Return the (X, Y) coordinate for the center point of the cell that contains the specified text.  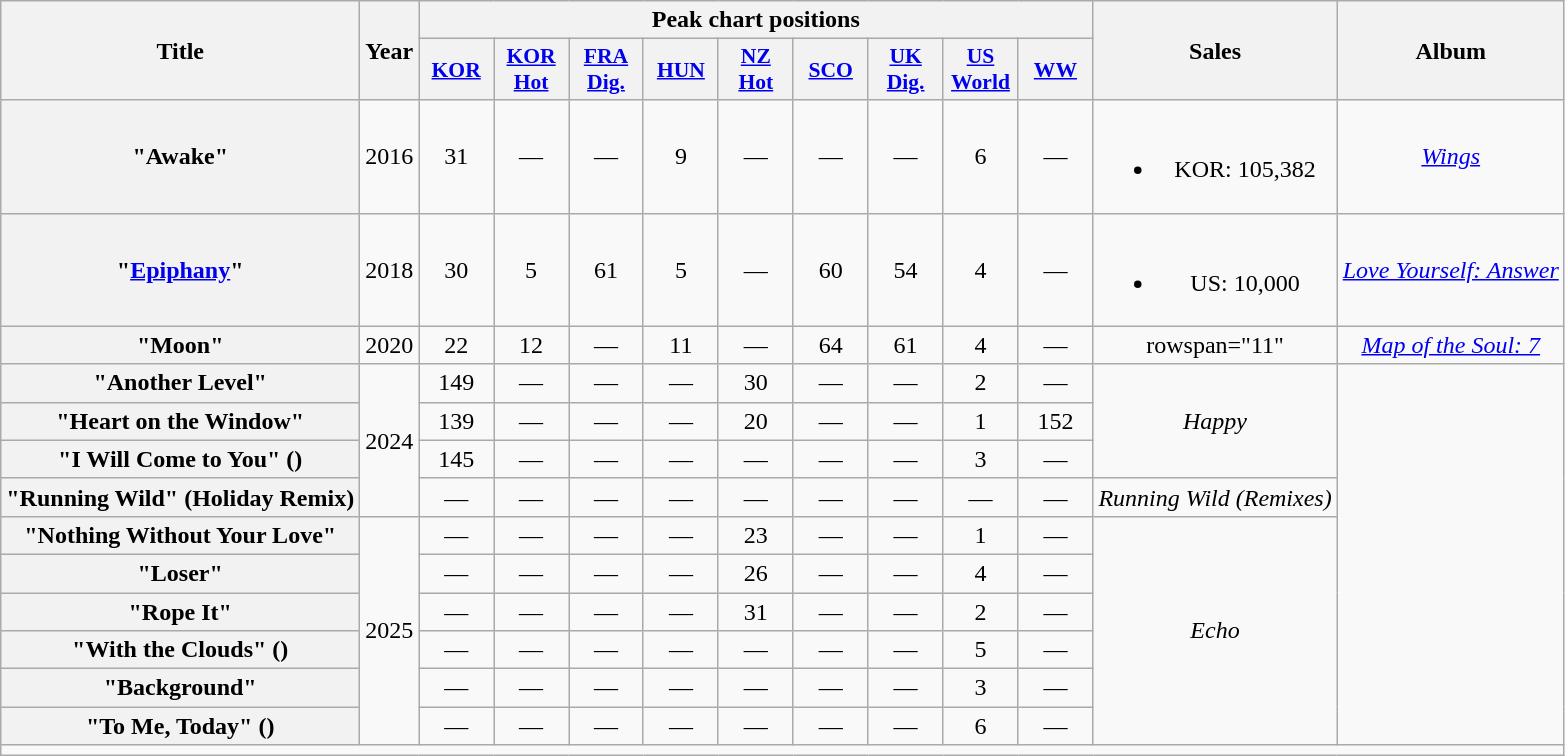
149 (456, 383)
Echo (1215, 630)
23 (756, 535)
2025 (390, 630)
2016 (390, 156)
Happy (1215, 421)
2018 (390, 270)
Peak chart positions (756, 20)
"Loser" (180, 573)
"Heart on the Window" (180, 421)
"To Me, Today" () (180, 726)
FRA Dig. (606, 70)
KOR (456, 70)
60 (830, 270)
Title (180, 50)
"Epiphany" (180, 270)
UK Dig. (906, 70)
SCO (830, 70)
Running Wild (Remixes) (1215, 497)
54 (906, 270)
WW (1056, 70)
US World (980, 70)
"With the Clouds" () (180, 650)
152 (1056, 421)
KOR: 105,382 (1215, 156)
2024 (390, 440)
20 (756, 421)
64 (830, 345)
Album (1450, 50)
"Another Level" (180, 383)
Wings (1450, 156)
22 (456, 345)
NZHot (756, 70)
Year (390, 50)
145 (456, 459)
"Moon" (180, 345)
Map of the Soul: 7 (1450, 345)
KOR Hot (532, 70)
"Background" (180, 688)
Sales (1215, 50)
US: 10,000 (1215, 270)
11 (680, 345)
"Running Wild" (Holiday Remix) (180, 497)
"Awake" (180, 156)
"Rope It" (180, 611)
"I Will Come to You" () (180, 459)
"Nothing Without Your Love" (180, 535)
2020 (390, 345)
rowspan="11" (1215, 345)
Love Yourself: Answer (1450, 270)
26 (756, 573)
HUN (680, 70)
12 (532, 345)
9 (680, 156)
139 (456, 421)
